Scan for the cell matching the given text and deliver its [x, y] coordinate at center. 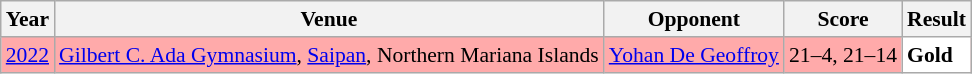
Gold [936, 55]
Score [843, 19]
21–4, 21–14 [843, 55]
Result [936, 19]
Year [28, 19]
Gilbert C. Ada Gymnasium, Saipan, Northern Mariana Islands [329, 55]
2022 [28, 55]
Yohan De Geoffroy [694, 55]
Venue [329, 19]
Opponent [694, 19]
